Find where the given text appears and provide that cell's center as (x, y) coordinate. 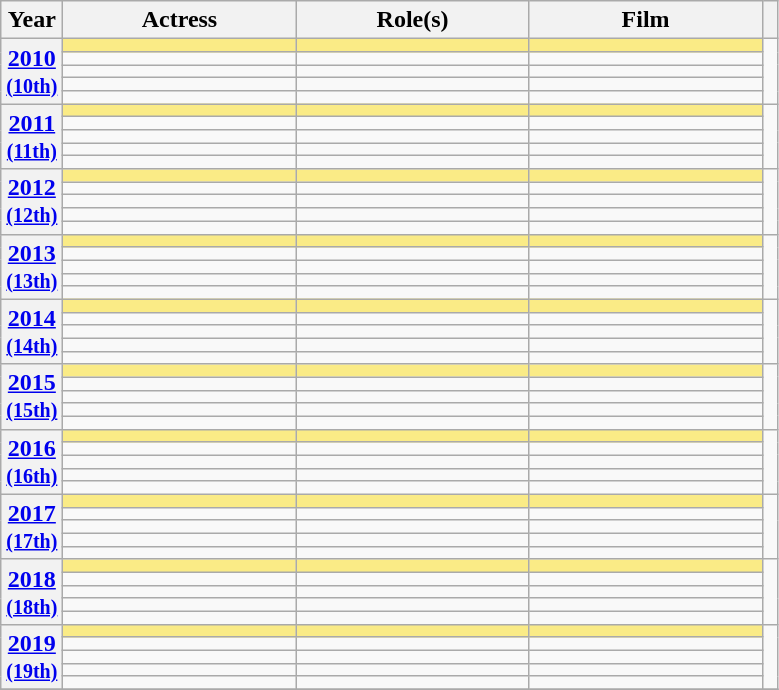
2010 (10th) (32, 72)
Actress (180, 20)
2013 (13th) (32, 266)
Film (646, 20)
2011 (11th) (32, 136)
2014 (14th) (32, 332)
2019 (19th) (32, 656)
Year (32, 20)
2017 (17th) (32, 526)
Role(s) (412, 20)
2015 (15th) (32, 396)
2016 (16th) (32, 462)
2018 (18th) (32, 592)
2012 (12th) (32, 202)
